Output the [x, y] coordinate of the center of the cell containing the given text.  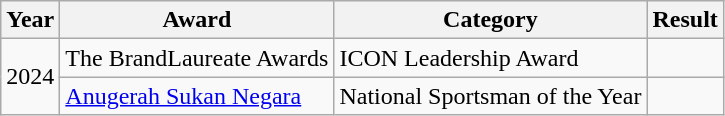
Anugerah Sukan Negara [197, 96]
Year [30, 20]
Result [685, 20]
The BrandLaureate Awards [197, 58]
Category [490, 20]
ICON Leadership Award [490, 58]
National Sportsman of the Year [490, 96]
Award [197, 20]
2024 [30, 77]
